From the cell containing the given text, extract its center point as (x, y) coordinate. 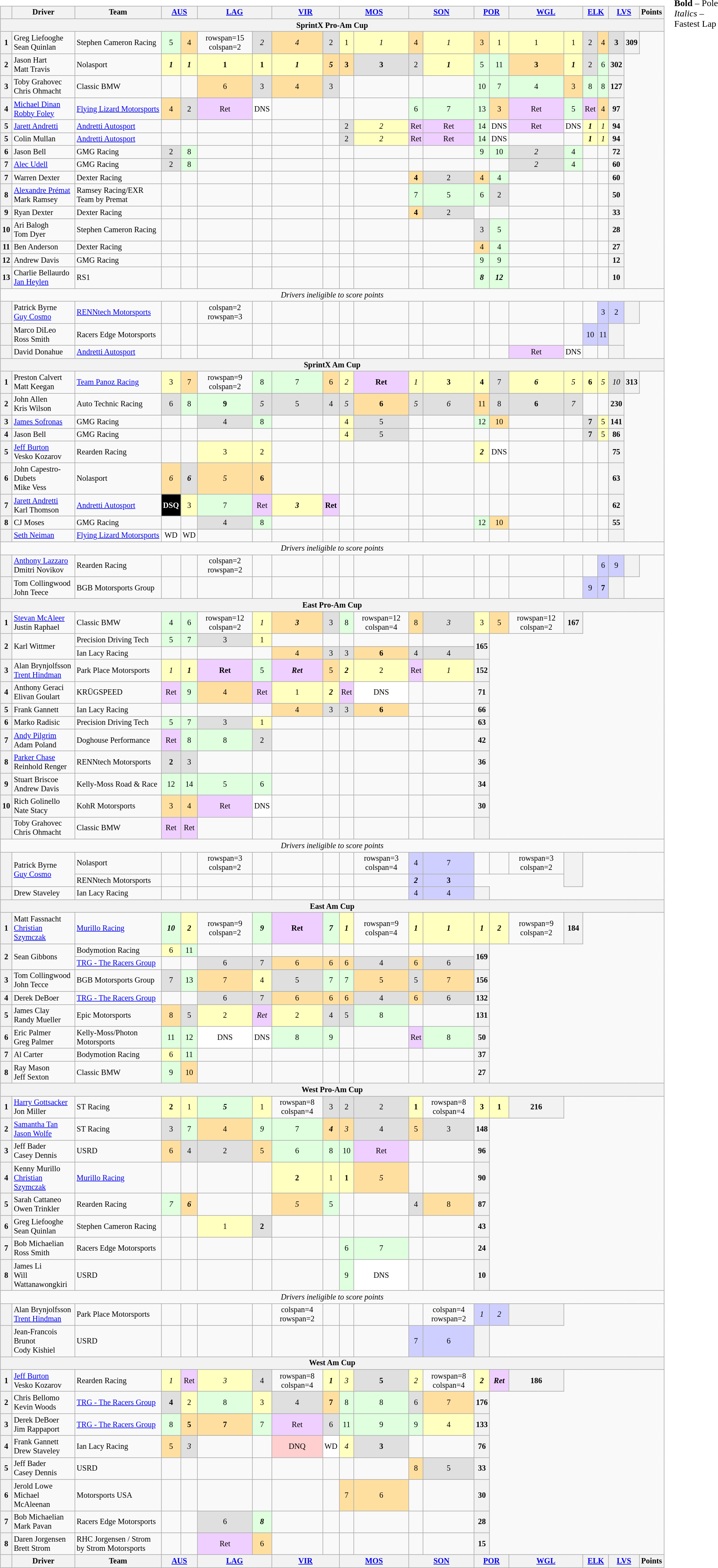
Alexandre Prémat Mark Ramsey (44, 195)
62 (616, 505)
KRÜGSPEED (118, 692)
Kelly-Moss Road & Race (118, 784)
131 (482, 1015)
Sean Gibbons (44, 956)
313 (632, 382)
90 (482, 1178)
Team Panoz Racing (118, 382)
Ben Anderson (44, 247)
SprintX Pro-Am Cup (332, 25)
Derek DeBoer (44, 998)
Karl Wittmer (44, 646)
Harry Gottsacker Jon Miller (44, 1107)
156 (482, 981)
Andy Pilgrim Adam Poland (44, 740)
Motorsports USA (118, 1495)
West Am Cup (332, 1363)
127 (616, 87)
216 (536, 1107)
Frank Gannett (44, 710)
Anthony Geraci Elivan Goulart (44, 692)
133 (482, 1425)
KohR Motorsports (118, 806)
165 (482, 646)
East Pro-Am Cup (332, 605)
132 (482, 998)
rowspan=3 colspan=4 (381, 863)
Kelly-Moss/Photon Motorsports (118, 1038)
Michael Dinan Robby Foley (44, 109)
Warren Dexter (44, 178)
72 (616, 152)
302 (616, 65)
176 (482, 1403)
Andrew Davis (44, 260)
148 (482, 1129)
Chris Bellomo Kevin Woods (44, 1403)
Charlie Bellaurdo Jan Heylen (44, 278)
James Sofronas (44, 422)
75 (616, 452)
Jean-Francois Brunot Cody Kishiel (44, 1341)
Preston Calvert Matt Keegan (44, 382)
Rich Golinello Nate Stacy (44, 806)
Bob Michaelian Ross Smith (44, 1248)
rowspan=15 colspan=2 (225, 43)
Alec Udell (44, 165)
Ramsey Racing/EXR Team by Premat (118, 195)
55 (616, 523)
Kenny Murillo Christian Szymczak (44, 1178)
Stevan McAleer Justin Raphael (44, 623)
96 (482, 1151)
Eric Palmer Greg Palmer (44, 1038)
186 (536, 1380)
15 (482, 1544)
Tom Collingwood John Tecce (44, 981)
rowspan=9 colspan=4 (381, 928)
colspan=2 rowspan=2 (225, 566)
Colin Mullan (44, 139)
Matt Fassnacht Christian Szymczak (44, 928)
Al Carter (44, 1055)
42 (482, 740)
Daren Jorgensen Brett Strom (44, 1544)
Parker Chase Reinhold Renger (44, 762)
97 (616, 109)
Auto Technic Racing (118, 404)
Drew Staveley (44, 893)
309 (632, 43)
David Donahue (44, 352)
Marko Radisic (44, 723)
East Am Cup (332, 906)
SprintX Am Cup (332, 365)
76 (482, 1447)
Epic Motorsports (118, 1015)
Ryan Dexter (44, 213)
86 (616, 435)
Tom Collingwood John Teece (44, 588)
John Capestro-Dubets Mike Vess (44, 478)
Derek DeBoer Jim Rappaport (44, 1425)
169 (482, 956)
CJ Moses (44, 523)
230 (616, 404)
colspan=2 rowspan=3 (225, 312)
DNQ (297, 1447)
rowspan=12 colspan=4 (381, 623)
24 (482, 1248)
James Li Will Wattanawongkiri (44, 1275)
Jarett Andretti Karl Thomson (44, 505)
Jerold Lowe Michael McAleenan (44, 1495)
Doghouse Performance (118, 740)
87 (482, 1204)
Jason Hart Matt Travis (44, 65)
DSQ (171, 505)
John Allen Kris Wilson (44, 404)
141 (616, 422)
RS1 (118, 278)
Marco DiLeo Ross Smith (44, 335)
James Clay Randy Mueller (44, 1015)
Samantha Tan Jason Wolfe (44, 1129)
Stuart Briscoe Andrew Davis (44, 784)
34 (482, 784)
Anthony Lazzaro Dmitri Novikov (44, 566)
Frank Gannett Drew Staveley (44, 1447)
Jarett Andretti (44, 126)
36 (482, 762)
Seth Neiman (44, 535)
184 (573, 928)
37 (482, 1055)
RHC Jorgensen / Strom by Strom Motorsports (118, 1544)
43 (482, 1227)
Bob Michaelian Mark Pavan (44, 1522)
Ari Balogh Tom Dyer (44, 230)
Ray Mason Jeff Sexton (44, 1072)
66 (482, 710)
West Pro-Am Cup (332, 1090)
71 (482, 692)
Sarah Cattaneo Owen Trinkler (44, 1204)
167 (573, 623)
152 (482, 671)
